Determine the [X, Y] coordinate at the center of the cell enclosing the given text.  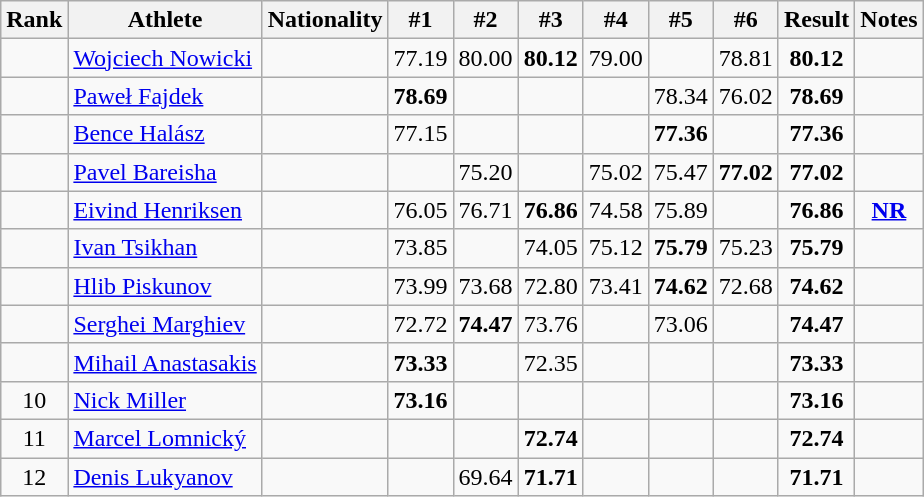
#6 [746, 20]
76.02 [746, 96]
74.58 [616, 210]
Notes [889, 20]
Mihail Anastasakis [165, 362]
75.02 [616, 172]
Marcel Lomnický [165, 438]
72.35 [550, 362]
78.81 [746, 58]
76.71 [486, 210]
#5 [680, 20]
Pavel Bareisha [165, 172]
#1 [420, 20]
73.76 [550, 324]
73.68 [486, 286]
11 [34, 438]
75.47 [680, 172]
73.41 [616, 286]
77.19 [420, 58]
Denis Lukyanov [165, 477]
75.12 [616, 248]
Bence Halász [165, 134]
Wojciech Nowicki [165, 58]
73.06 [680, 324]
78.34 [680, 96]
#4 [616, 20]
72.80 [550, 286]
Hlib Piskunov [165, 286]
NR [889, 210]
Athlete [165, 20]
Ivan Tsikhan [165, 248]
75.89 [680, 210]
Serghei Marghiev [165, 324]
Rank [34, 20]
Result [816, 20]
69.64 [486, 477]
#2 [486, 20]
75.20 [486, 172]
Nick Miller [165, 400]
Paweł Fajdek [165, 96]
72.72 [420, 324]
Nationality [325, 20]
77.15 [420, 134]
75.23 [746, 248]
Eivind Henriksen [165, 210]
79.00 [616, 58]
73.99 [420, 286]
73.85 [420, 248]
10 [34, 400]
72.68 [746, 286]
80.00 [486, 58]
74.05 [550, 248]
76.05 [420, 210]
12 [34, 477]
#3 [550, 20]
